Locate the cell with the specified text and output its [X, Y] center coordinate. 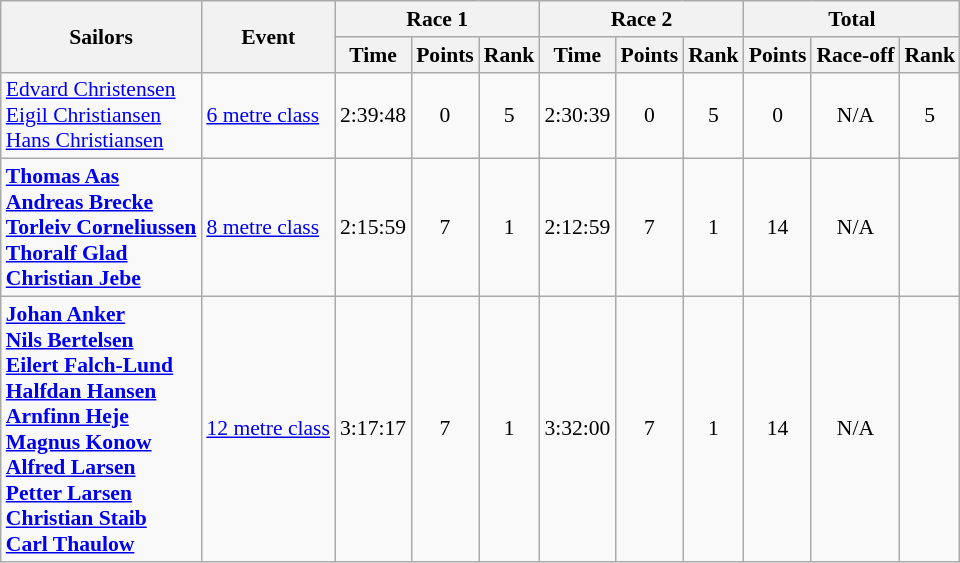
3:17:17 [373, 430]
12 metre class [268, 430]
8 metre class [268, 228]
Edvard Christensen Eigil Christiansen Hans Christiansen [102, 116]
Thomas Aas Andreas Brecke Torleiv Corneliussen Thoralf Glad Christian Jebe [102, 228]
Race 2 [641, 19]
Sailors [102, 36]
2:15:59 [373, 228]
Race 1 [437, 19]
Race-off [855, 55]
6 metre class [268, 116]
Total [852, 19]
Event [268, 36]
Johan Anker Nils Bertelsen Eilert Falch-Lund Halfdan Hansen Arnfinn Heje Magnus Konow Alfred Larsen Petter Larsen Christian Staib Carl Thaulow [102, 430]
2:12:59 [577, 228]
2:30:39 [577, 116]
2:39:48 [373, 116]
3:32:00 [577, 430]
